Find where the given text appears and provide that cell's center as (X, Y) coordinate. 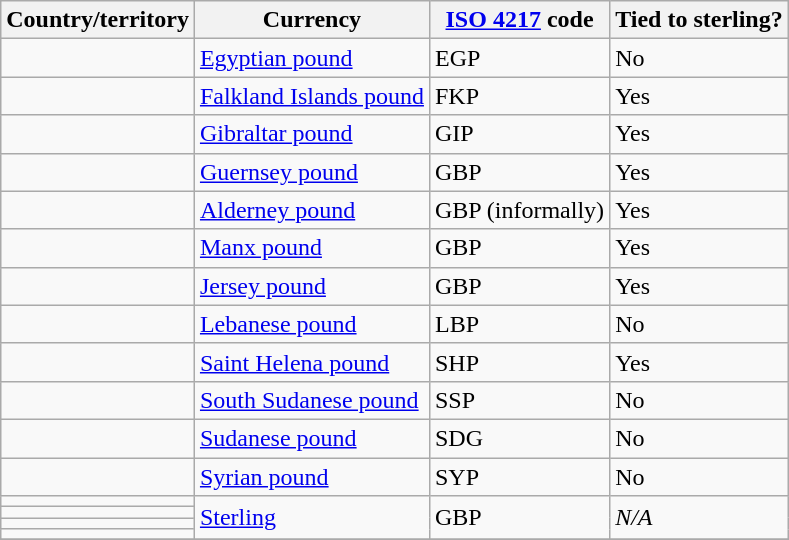
Sterling (312, 518)
Lebanese pound (312, 324)
LBP (519, 324)
SYP (519, 477)
Alderney pound (312, 210)
South Sudanese pound (312, 400)
EGP (519, 58)
Egyptian pound (312, 58)
N/A (700, 518)
Manx pound (312, 248)
Tied to sterling? (700, 20)
Currency (312, 20)
GBP (informally) (519, 210)
Falkland Islands pound (312, 96)
SDG (519, 438)
SSP (519, 400)
GIP (519, 134)
Sudanese pound (312, 438)
Country/territory (98, 20)
Guernsey pound (312, 172)
Saint Helena pound (312, 362)
Jersey pound (312, 286)
SHP (519, 362)
Gibraltar pound (312, 134)
FKP (519, 96)
ISO 4217 code (519, 20)
Syrian pound (312, 477)
